Return the [X, Y] coordinate for the center point of the cell that contains the specified text.  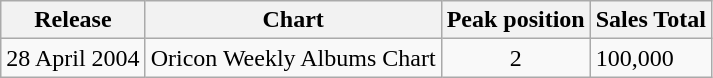
2 [516, 58]
Release [73, 20]
Chart [293, 20]
28 April 2004 [73, 58]
Sales Total [650, 20]
100,000 [650, 58]
Oricon Weekly Albums Chart [293, 58]
Peak position [516, 20]
